For the text-containing cell, return its midpoint in [x, y] coordinate format. 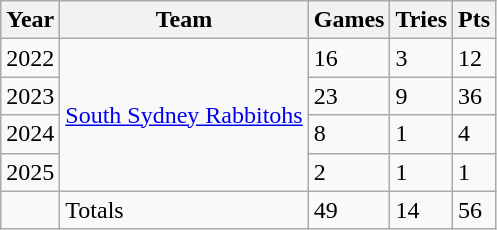
9 [422, 96]
2022 [30, 58]
12 [474, 58]
2024 [30, 134]
8 [349, 134]
56 [474, 210]
Team [184, 20]
Year [30, 20]
4 [474, 134]
49 [349, 210]
2025 [30, 172]
Games [349, 20]
Pts [474, 20]
36 [474, 96]
2 [349, 172]
Tries [422, 20]
2023 [30, 96]
16 [349, 58]
3 [422, 58]
14 [422, 210]
23 [349, 96]
South Sydney Rabbitohs [184, 115]
Totals [184, 210]
